Extract the [X, Y] coordinate from the center of the cell holding the provided text.  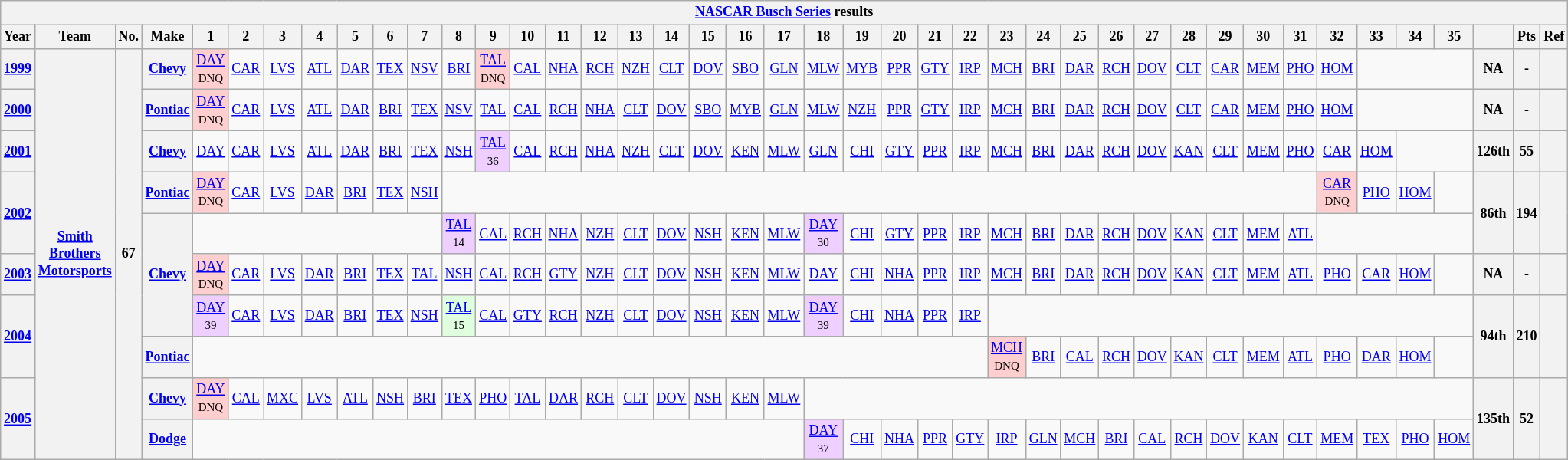
2005 [18, 419]
35 [1455, 37]
18 [823, 37]
DAY30 [823, 234]
16 [746, 37]
28 [1189, 37]
34 [1415, 37]
135th [1494, 419]
2002 [18, 213]
MCHDNQ [1007, 357]
26 [1117, 37]
4 [319, 37]
9 [494, 37]
94th [1494, 336]
32 [1337, 37]
194 [1527, 213]
TAL14 [458, 234]
TAL15 [458, 316]
210 [1527, 336]
No. [129, 37]
30 [1263, 37]
MXC [283, 398]
2004 [18, 336]
14 [671, 37]
19 [862, 37]
33 [1376, 37]
8 [458, 37]
Smith Brothers Motorsports [75, 255]
10 [528, 37]
2000 [18, 110]
Dodge [167, 439]
3 [283, 37]
1999 [18, 69]
22 [970, 37]
CARDNQ [1337, 192]
17 [783, 37]
67 [129, 255]
27 [1152, 37]
21 [935, 37]
25 [1080, 37]
15 [708, 37]
86th [1494, 213]
7 [425, 37]
12 [600, 37]
Team [75, 37]
13 [636, 37]
2 [246, 37]
Pts [1527, 37]
2003 [18, 274]
55 [1527, 151]
TAL36 [494, 151]
5 [356, 37]
Year [18, 37]
6 [391, 37]
29 [1225, 37]
20 [900, 37]
52 [1527, 419]
TALDNQ [494, 69]
23 [1007, 37]
Ref [1554, 37]
1 [211, 37]
31 [1300, 37]
NASCAR Busch Series results [785, 12]
2001 [18, 151]
11 [563, 37]
DAY37 [823, 439]
Make [167, 37]
24 [1043, 37]
126th [1494, 151]
